Capture the cell that displays the provided text and extract its (X, Y) central coordinate. 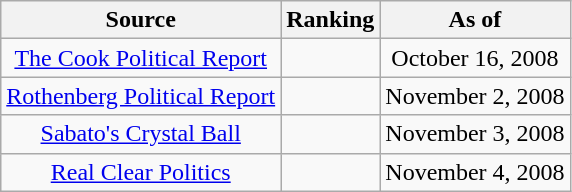
November 4, 2008 (475, 172)
Real Clear Politics (141, 172)
Sabato's Crystal Ball (141, 134)
November 3, 2008 (475, 134)
October 16, 2008 (475, 58)
Rothenberg Political Report (141, 96)
As of (475, 20)
The Cook Political Report (141, 58)
Source (141, 20)
November 2, 2008 (475, 96)
Ranking (330, 20)
